Determine the [X, Y] coordinate at the center of the cell enclosing the given text.  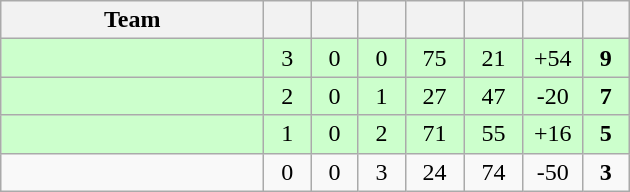
+16 [552, 134]
5 [606, 134]
Team [132, 20]
9 [606, 58]
7 [606, 96]
55 [494, 134]
-20 [552, 96]
+54 [552, 58]
71 [434, 134]
27 [434, 96]
75 [434, 58]
-50 [552, 172]
21 [494, 58]
24 [434, 172]
74 [494, 172]
47 [494, 96]
